Locate the cell with the specified text and output its [X, Y] center coordinate. 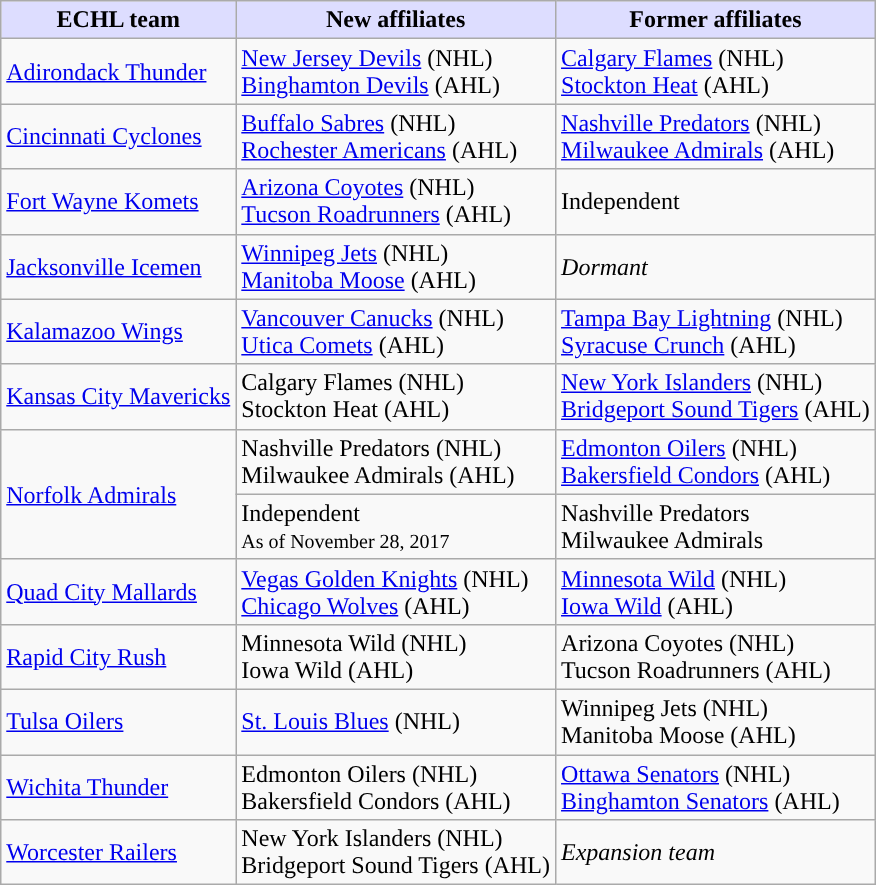
Worcester Railers [118, 852]
St. Louis Blues (NHL) [396, 722]
Rapid City Rush [118, 656]
Wichita Thunder [118, 786]
New Jersey Devils (NHL)Binghamton Devils (AHL) [396, 72]
Kalamazoo Wings [118, 332]
Expansion team [716, 852]
ECHL team [118, 20]
Nashville PredatorsMilwaukee Admirals [716, 526]
Tampa Bay Lightning (NHL)Syracuse Crunch (AHL) [716, 332]
Norfolk Admirals [118, 494]
New affiliates [396, 20]
Jacksonville Icemen [118, 266]
Independent [716, 202]
Vancouver Canucks (NHL)Utica Comets (AHL) [396, 332]
Adirondack Thunder [118, 72]
Dormant [716, 266]
IndependentAs of November 28, 2017 [396, 526]
Ottawa Senators (NHL)Binghamton Senators (AHL) [716, 786]
Fort Wayne Komets [118, 202]
Cincinnati Cyclones [118, 136]
Former affiliates [716, 20]
Kansas City Mavericks [118, 396]
Quad City Mallards [118, 592]
Buffalo Sabres (NHL)Rochester Americans (AHL) [396, 136]
Tulsa Oilers [118, 722]
Vegas Golden Knights (NHL)Chicago Wolves (AHL) [396, 592]
